Scan for the cell matching the given text and deliver its [x, y] coordinate at center. 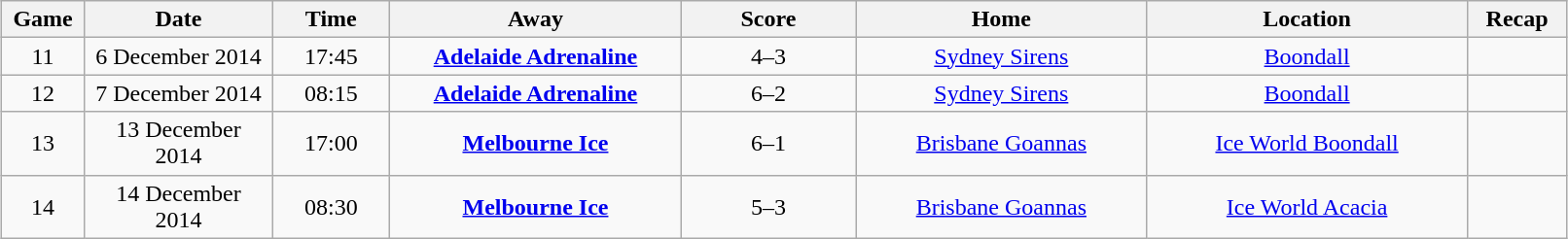
6–2 [768, 93]
08:30 [331, 206]
13 December 2014 [179, 144]
4–3 [768, 56]
Time [331, 19]
6–1 [768, 144]
12 [43, 93]
Date [179, 19]
Home [1002, 19]
17:00 [331, 144]
08:15 [331, 93]
Ice World Boondall [1307, 144]
13 [43, 144]
6 December 2014 [179, 56]
Location [1307, 19]
Game [43, 19]
17:45 [331, 56]
Score [768, 19]
7 December 2014 [179, 93]
11 [43, 56]
Away [535, 19]
5–3 [768, 206]
Recap [1517, 19]
14 [43, 206]
14 December 2014 [179, 206]
Ice World Acacia [1307, 206]
